Scan for the cell matching the given text and deliver its (X, Y) coordinate at center. 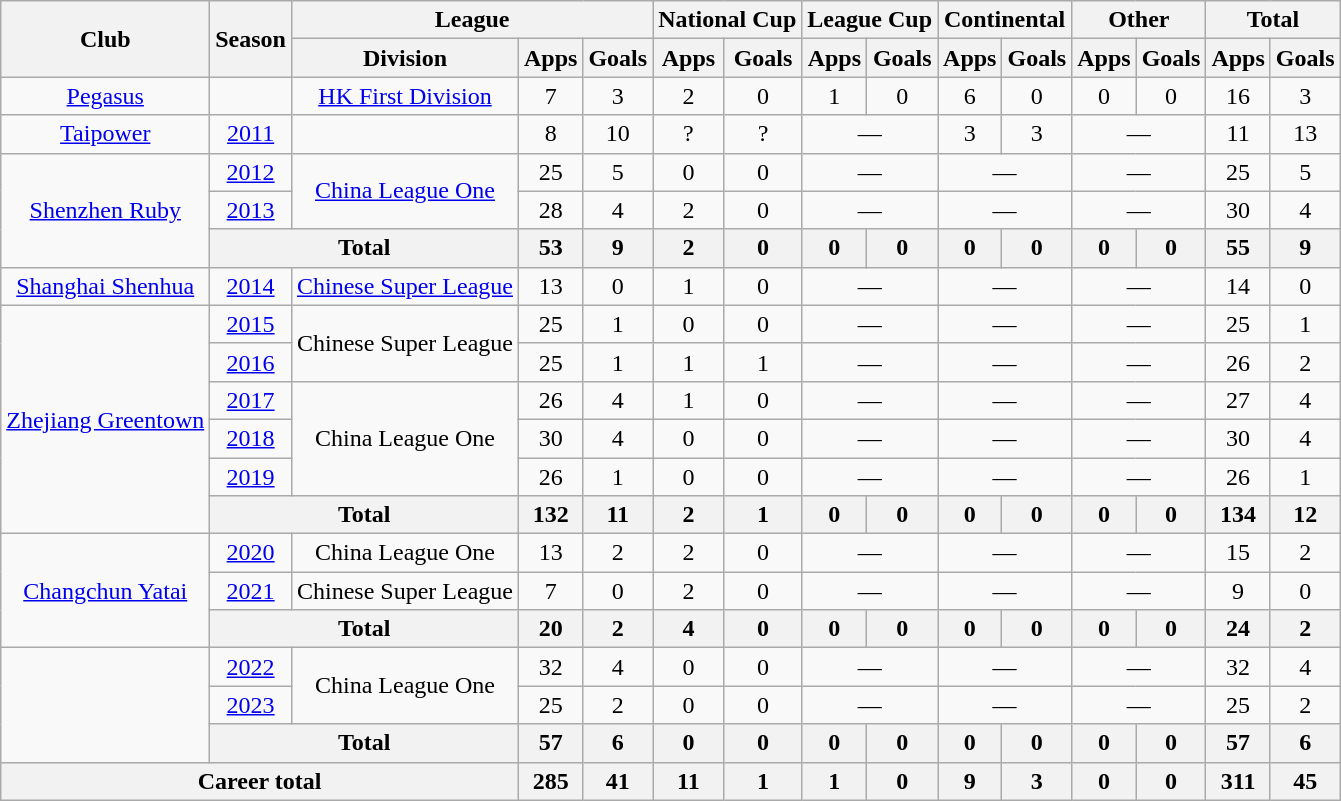
Zhejiang Greentown (106, 419)
285 (550, 781)
2022 (251, 667)
2018 (251, 438)
53 (550, 248)
2015 (251, 324)
2020 (251, 553)
134 (1238, 515)
55 (1238, 248)
27 (1238, 400)
2014 (251, 286)
Taipower (106, 134)
Changchun Yatai (106, 591)
20 (550, 629)
2017 (251, 400)
National Cup (728, 20)
2019 (251, 477)
Other (1139, 20)
2021 (251, 591)
12 (1305, 515)
Pegasus (106, 96)
Division (404, 58)
132 (550, 515)
2012 (251, 172)
2011 (251, 134)
24 (1238, 629)
Shanghai Shenhua (106, 286)
Continental (1005, 20)
8 (550, 134)
Career total (260, 781)
Club (106, 39)
16 (1238, 96)
311 (1238, 781)
28 (550, 210)
2013 (251, 210)
Shenzhen Ruby (106, 210)
League Cup (870, 20)
41 (618, 781)
HK First Division (404, 96)
45 (1305, 781)
14 (1238, 286)
Season (251, 39)
15 (1238, 553)
League (472, 20)
2023 (251, 705)
10 (618, 134)
2016 (251, 362)
